From the cell containing the given text, extract its center point as (X, Y) coordinate. 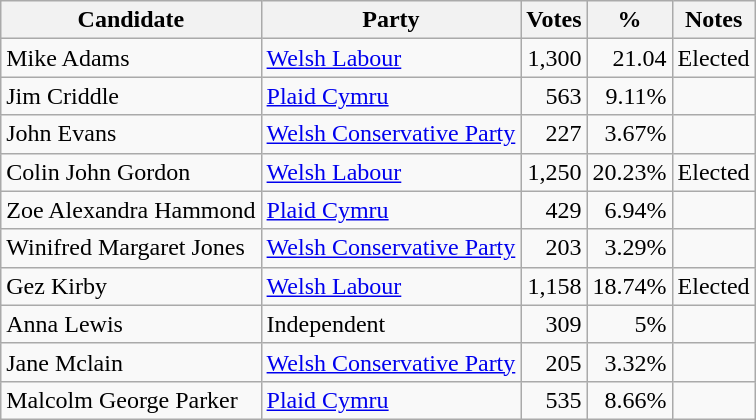
Candidate (131, 20)
309 (554, 324)
563 (554, 96)
Winifred Margaret Jones (131, 248)
5% (630, 324)
Independent (391, 324)
Jane Mclain (131, 362)
1,158 (554, 286)
3.32% (630, 362)
Votes (554, 20)
203 (554, 248)
205 (554, 362)
21.04 (630, 58)
Jim Criddle (131, 96)
9.11% (630, 96)
Zoe Alexandra Hammond (131, 210)
20.23% (630, 172)
Colin John Gordon (131, 172)
18.74% (630, 286)
429 (554, 210)
3.29% (630, 248)
3.67% (630, 134)
227 (554, 134)
Notes (714, 20)
535 (554, 400)
Malcolm George Parker (131, 400)
Anna Lewis (131, 324)
6.94% (630, 210)
1,250 (554, 172)
% (630, 20)
Gez Kirby (131, 286)
Mike Adams (131, 58)
Party (391, 20)
1,300 (554, 58)
8.66% (630, 400)
John Evans (131, 134)
